Scan for the cell matching the given text and deliver its (X, Y) coordinate at center. 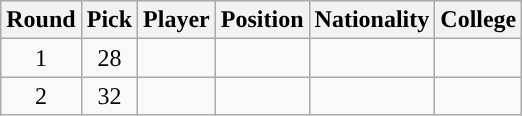
Player (177, 20)
Position (262, 20)
32 (109, 96)
Round (41, 20)
Pick (109, 20)
28 (109, 58)
Nationality (372, 20)
College (478, 20)
2 (41, 96)
1 (41, 58)
